Scan for the cell matching the given text and deliver its (X, Y) coordinate at center. 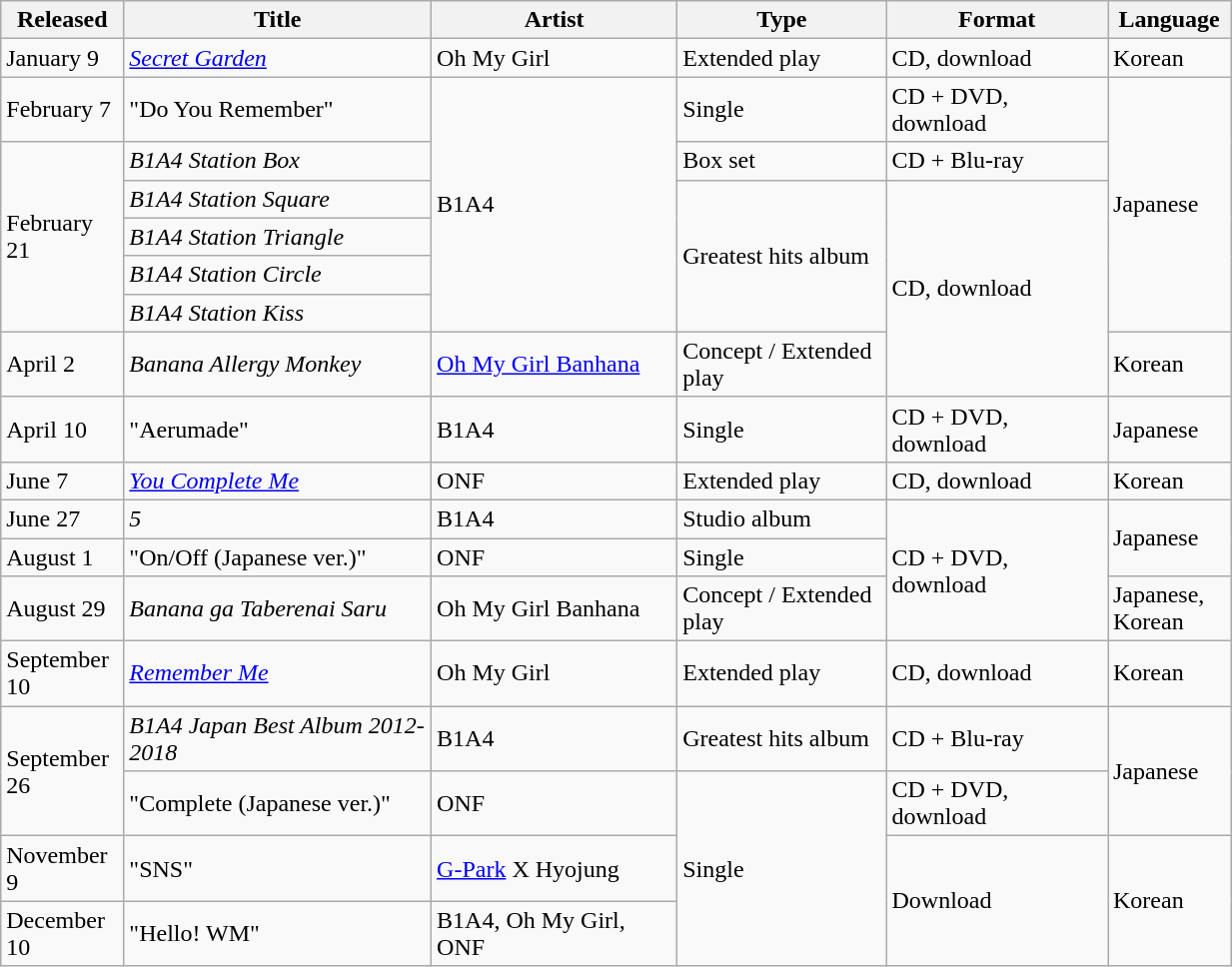
Studio album (781, 518)
February 21 (62, 237)
June 7 (62, 481)
Banana ga Taberenai Saru (278, 609)
April 2 (62, 364)
January 9 (62, 58)
August 1 (62, 556)
Title (278, 20)
February 7 (62, 110)
Remember Me (278, 673)
Type (781, 20)
Artist (555, 20)
B1A4 Station Circle (278, 275)
G-Park X Hyojung (555, 869)
April 10 (62, 430)
B1A4 Station Square (278, 199)
B1A4 Station Box (278, 161)
5 (278, 518)
August 29 (62, 609)
September 10 (62, 673)
B1A4, Oh My Girl, ONF (555, 933)
"Aerumade" (278, 430)
June 27 (62, 518)
B1A4 Station Triangle (278, 237)
"Hello! WM" (278, 933)
"Complete (Japanese ver.)" (278, 803)
"SNS" (278, 869)
Released (62, 20)
November 9 (62, 869)
B1A4 Station Kiss (278, 313)
B1A4 Japan Best Album 2012-2018 (278, 739)
"On/Off (Japanese ver.)" (278, 556)
Japanese, Korean (1169, 609)
September 26 (62, 771)
Banana Allergy Monkey (278, 364)
Language (1169, 20)
You Complete Me (278, 481)
"Do You Remember" (278, 110)
Secret Garden (278, 58)
Download (997, 901)
Format (997, 20)
December 10 (62, 933)
Box set (781, 161)
